For the text-containing cell, return its midpoint in (X, Y) coordinate format. 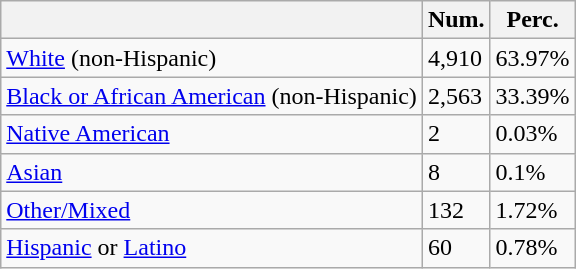
Other/Mixed (212, 210)
63.97% (532, 58)
0.78% (532, 248)
Hispanic or Latino (212, 248)
33.39% (532, 96)
132 (456, 210)
0.03% (532, 134)
2,563 (456, 96)
2 (456, 134)
1.72% (532, 210)
Native American (212, 134)
Num. (456, 20)
0.1% (532, 172)
8 (456, 172)
Black or African American (non-Hispanic) (212, 96)
Asian (212, 172)
Perc. (532, 20)
4,910 (456, 58)
White (non-Hispanic) (212, 58)
60 (456, 248)
